Detect which cell encompasses the target text, then output its (x, y) center coordinate. 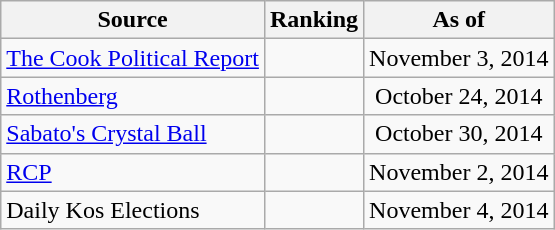
Rothenberg (133, 96)
RCP (133, 172)
November 2, 2014 (459, 172)
Source (133, 20)
Ranking (314, 20)
October 24, 2014 (459, 96)
Daily Kos Elections (133, 210)
November 4, 2014 (459, 210)
Sabato's Crystal Ball (133, 134)
As of (459, 20)
The Cook Political Report (133, 58)
October 30, 2014 (459, 134)
November 3, 2014 (459, 58)
